Return the [X, Y] coordinate for the center point of the cell that contains the specified text.  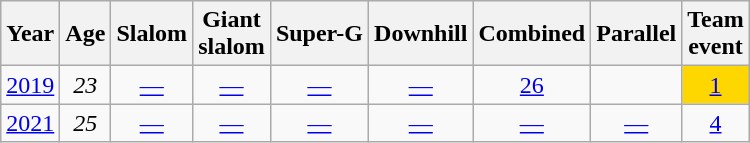
Combined [532, 34]
4 [716, 123]
2019 [30, 85]
2021 [30, 123]
Super-G [319, 34]
Giantslalom [232, 34]
Parallel [636, 34]
Year [30, 34]
Age [86, 34]
25 [86, 123]
1 [716, 85]
23 [86, 85]
26 [532, 85]
Downhill [421, 34]
Teamevent [716, 34]
Slalom [152, 34]
